Detect which cell encompasses the target text, then output its (X, Y) center coordinate. 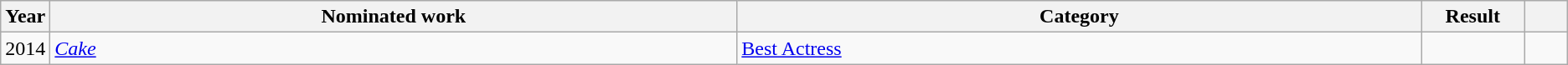
2014 (25, 48)
Nominated work (394, 17)
Result (1473, 17)
Best Actress (1079, 48)
Category (1079, 17)
Cake (394, 48)
Year (25, 17)
